Extract the (X, Y) coordinate from the center of the cell holding the provided text.  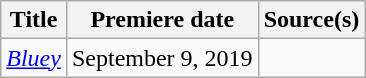
Premiere date (162, 20)
Bluey (34, 58)
Title (34, 20)
September 9, 2019 (162, 58)
Source(s) (312, 20)
